Extract the (x, y) coordinate from the center of the cell holding the provided text.  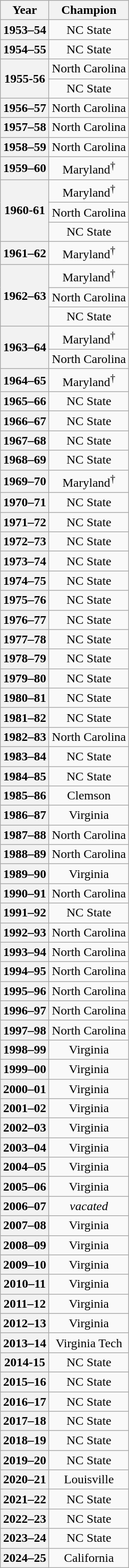
1970–71 (25, 503)
1992–93 (25, 932)
2018–19 (25, 1441)
2010–11 (25, 1284)
1995–96 (25, 991)
Champion (89, 10)
1977–78 (25, 639)
1981–82 (25, 717)
1990–91 (25, 893)
1966–67 (25, 421)
2015–16 (25, 1382)
1958–59 (25, 147)
1956–57 (25, 108)
1997–98 (25, 1030)
1999–00 (25, 1069)
2011–12 (25, 1304)
1953–54 (25, 30)
1967–68 (25, 441)
1954–55 (25, 49)
2006–07 (25, 1206)
1955-56 (25, 79)
Year (25, 10)
1978–79 (25, 659)
1971–72 (25, 522)
1968–69 (25, 460)
Virginia Tech (89, 1343)
1965–66 (25, 401)
2017–18 (25, 1421)
California (89, 1558)
2004–05 (25, 1167)
1960-61 (25, 211)
2001–02 (25, 1108)
1986–87 (25, 815)
1959–60 (25, 168)
Clemson (89, 796)
Louisville (89, 1480)
2009–10 (25, 1265)
1957–58 (25, 127)
1969–70 (25, 482)
1980–81 (25, 698)
1976–77 (25, 620)
2014-15 (25, 1362)
1979–80 (25, 678)
2008–09 (25, 1245)
1983–84 (25, 757)
1984–85 (25, 776)
1998–99 (25, 1049)
1994–95 (25, 971)
1963–64 (25, 348)
2023–24 (25, 1538)
2021–22 (25, 1499)
2002–03 (25, 1128)
1962–63 (25, 296)
1972–73 (25, 542)
2022–23 (25, 1519)
2003–04 (25, 1148)
1974–75 (25, 581)
2007–08 (25, 1226)
2016–17 (25, 1402)
1996–97 (25, 1010)
1988–89 (25, 854)
1961–62 (25, 253)
1989–90 (25, 874)
2012–13 (25, 1323)
1964–65 (25, 380)
2019–20 (25, 1460)
2013–14 (25, 1343)
1975–76 (25, 600)
1987–88 (25, 835)
2000–01 (25, 1089)
1982–83 (25, 737)
2024–25 (25, 1558)
vacated (89, 1206)
1993–94 (25, 952)
2005–06 (25, 1187)
2020–21 (25, 1480)
1985–86 (25, 796)
1973–74 (25, 561)
1991–92 (25, 913)
